From the cell containing the given text, extract its center point as (X, Y) coordinate. 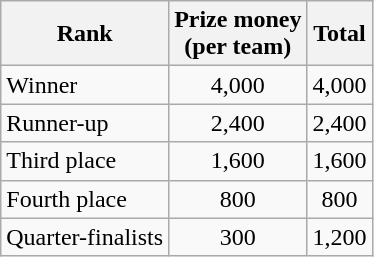
Rank (85, 34)
1,200 (340, 237)
Quarter-finalists (85, 237)
300 (238, 237)
Third place (85, 161)
Runner-up (85, 123)
Winner (85, 85)
Prize money(per team) (238, 34)
Total (340, 34)
Fourth place (85, 199)
